Output the [x, y] coordinate of the center of the cell containing the given text.  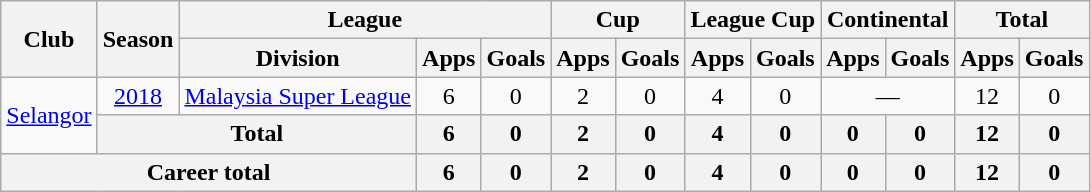
Career total [209, 172]
Division [298, 58]
Cup [618, 20]
Club [49, 39]
Selangor [49, 115]
Season [138, 39]
League [365, 20]
— [888, 96]
2018 [138, 96]
Continental [888, 20]
Malaysia Super League [298, 96]
League Cup [753, 20]
